Return the (x, y) coordinate for the center point of the cell that contains the specified text.  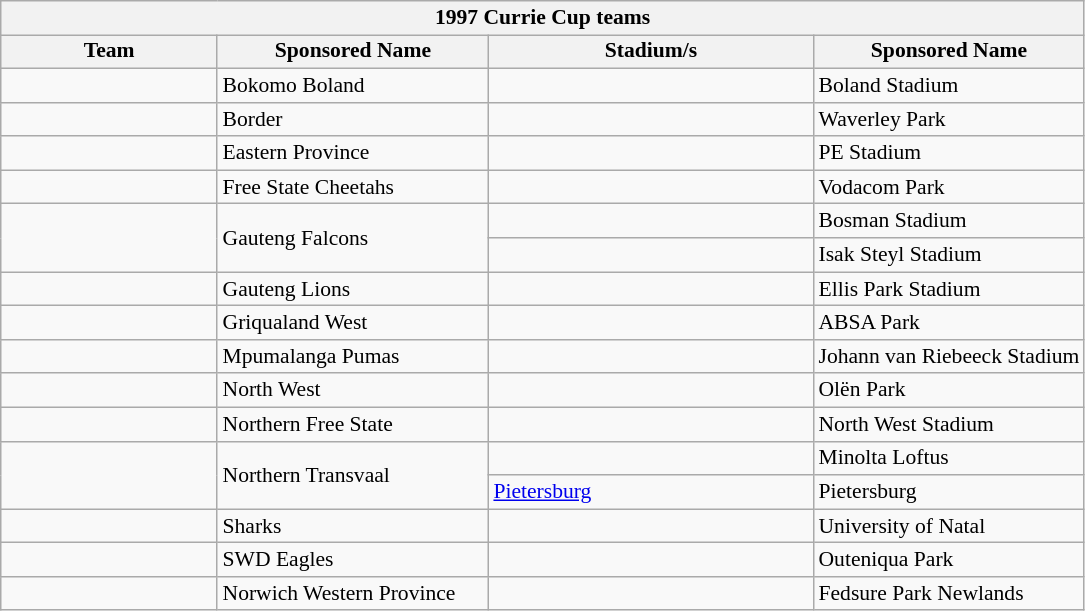
Northern Free State (352, 425)
Ellis Park Stadium (948, 289)
Team (110, 52)
Fedsure Park Newlands (948, 594)
ABSA Park (948, 323)
Minolta Loftus (948, 458)
Northern Transvaal (352, 475)
Johann van Riebeeck Stadium (948, 357)
University of Natal (948, 526)
Gauteng Falcons (352, 238)
Olën Park (948, 391)
Waverley Park (948, 120)
Vodacom Park (948, 187)
North West (352, 391)
Norwich Western Province (352, 594)
SWD Eagles (352, 560)
PE Stadium (948, 154)
Border (352, 120)
Boland Stadium (948, 86)
North West Stadium (948, 425)
Sharks (352, 526)
Bosman Stadium (948, 221)
Eastern Province (352, 154)
Free State Cheetahs (352, 187)
Isak Steyl Stadium (948, 255)
Stadium/s (650, 52)
Bokomo Boland (352, 86)
Gauteng Lions (352, 289)
1997 Currie Cup teams (543, 18)
Mpumalanga Pumas (352, 357)
Outeniqua Park (948, 560)
Griqualand West (352, 323)
